Determine the (x, y) coordinate at the center of the cell enclosing the given text.  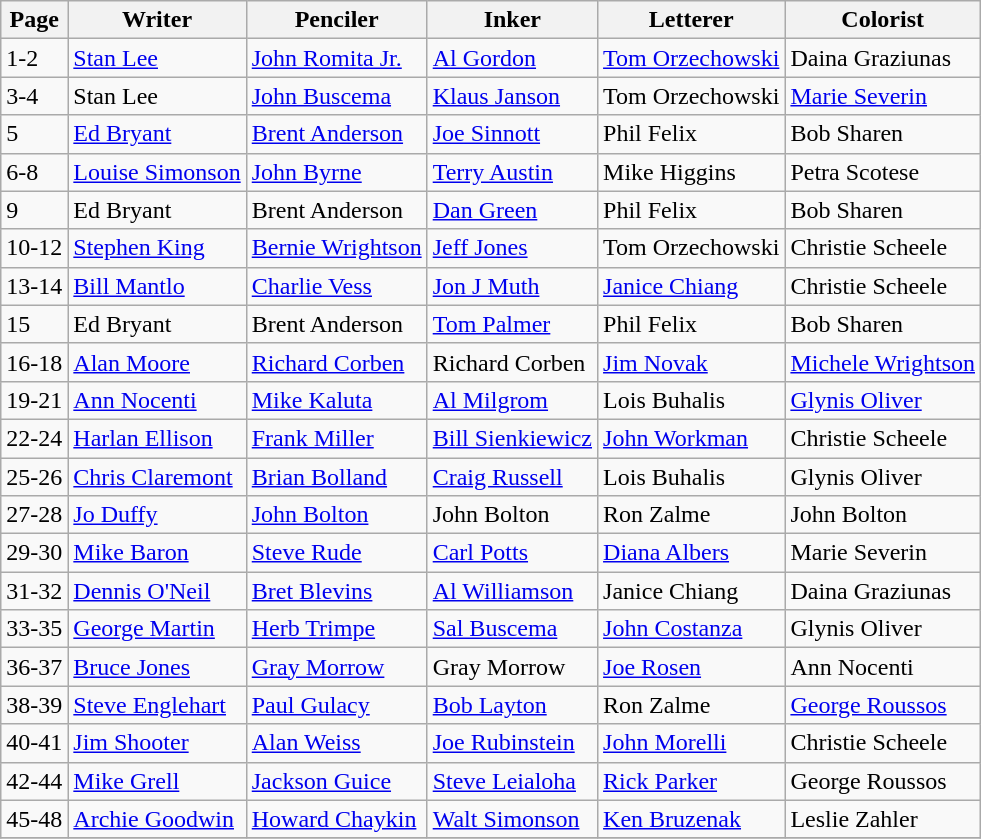
Steve Englehart (157, 705)
Steve Leialoha (512, 781)
Jon J Muth (512, 286)
Chris Claremont (157, 477)
Harlan Ellison (157, 438)
Joe Rosen (692, 667)
Archie Goodwin (157, 819)
45-48 (34, 819)
Jim Shooter (157, 743)
Al Williamson (512, 591)
Terry Austin (512, 172)
Bernie Wrightson (336, 248)
Joe Rubinstein (512, 743)
Penciler (336, 20)
Joe Sinnott (512, 134)
Craig Russell (512, 477)
Bill Mantlo (157, 286)
Diana Albers (692, 553)
27-28 (34, 515)
John Romita Jr. (336, 58)
19-21 (34, 400)
29-30 (34, 553)
36-37 (34, 667)
Michele Wrightson (883, 362)
5 (34, 134)
Frank Miller (336, 438)
25-26 (34, 477)
Colorist (883, 20)
Mike Kaluta (336, 400)
Bret Blevins (336, 591)
3-4 (34, 96)
16-18 (34, 362)
Walt Simonson (512, 819)
Jackson Guice (336, 781)
Bob Layton (512, 705)
Page (34, 20)
John Costanza (692, 629)
Jim Novak (692, 362)
Alan Weiss (336, 743)
George Martin (157, 629)
Dan Green (512, 210)
31-32 (34, 591)
Herb Trimpe (336, 629)
Al Milgrom (512, 400)
22-24 (34, 438)
John Byrne (336, 172)
15 (34, 324)
Charlie Vess (336, 286)
Bruce Jones (157, 667)
Rick Parker (692, 781)
42-44 (34, 781)
Letterer (692, 20)
Howard Chaykin (336, 819)
Stephen King (157, 248)
Jeff Jones (512, 248)
1-2 (34, 58)
Petra Scotese (883, 172)
Alan Moore (157, 362)
John Morelli (692, 743)
38-39 (34, 705)
Brian Bolland (336, 477)
Louise Simonson (157, 172)
9 (34, 210)
Dennis O'Neil (157, 591)
13-14 (34, 286)
Al Gordon (512, 58)
Steve Rude (336, 553)
6-8 (34, 172)
Klaus Janson (512, 96)
Paul Gulacy (336, 705)
40-41 (34, 743)
Mike Grell (157, 781)
Ken Bruzenak (692, 819)
Tom Palmer (512, 324)
Sal Buscema (512, 629)
Bill Sienkiewicz (512, 438)
Jo Duffy (157, 515)
John Workman (692, 438)
33-35 (34, 629)
Leslie Zahler (883, 819)
Mike Baron (157, 553)
10-12 (34, 248)
John Buscema (336, 96)
Carl Potts (512, 553)
Writer (157, 20)
Inker (512, 20)
Mike Higgins (692, 172)
